Locate the cell with the specified text and output its [x, y] center coordinate. 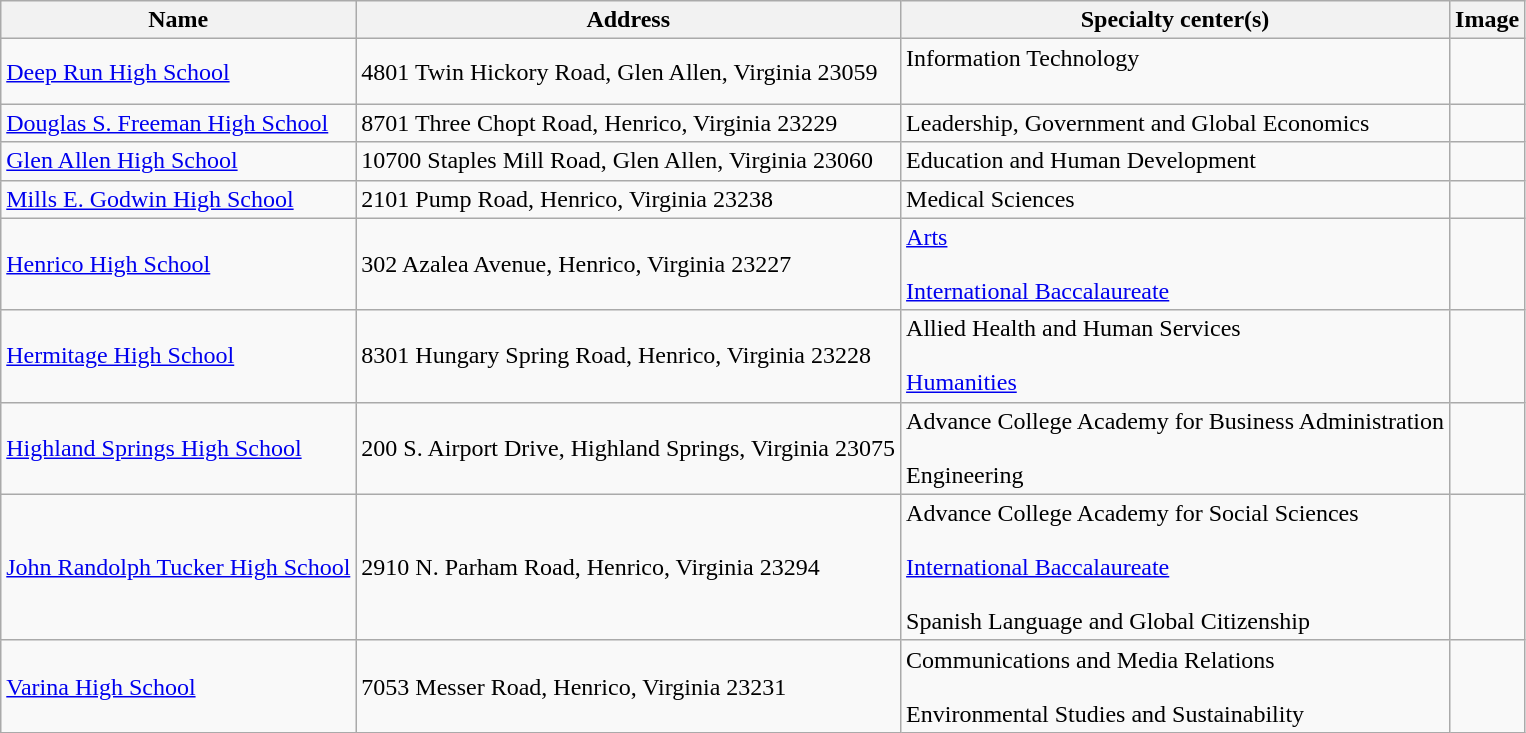
Glen Allen High School [178, 161]
Hermitage High School [178, 356]
302 Azalea Avenue, Henrico, Virginia 23227 [628, 264]
200 S. Airport Drive, Highland Springs, Virginia 23075 [628, 448]
John Randolph Tucker High School [178, 567]
Leadership, Government and Global Economics [1176, 123]
Specialty center(s) [1176, 20]
7053 Messer Road, Henrico, Virginia 23231 [628, 686]
2910 N. Parham Road, Henrico, Virginia 23294 [628, 567]
Name [178, 20]
Allied Health and Human ServicesHumanities [1176, 356]
Address [628, 20]
Education and Human Development [1176, 161]
8301 Hungary Spring Road, Henrico, Virginia 23228 [628, 356]
Advance College Academy for Business AdministrationEngineering [1176, 448]
Mills E. Godwin High School [178, 199]
Medical Sciences [1176, 199]
ArtsInternational Baccalaureate [1176, 264]
4801 Twin Hickory Road, Glen Allen, Virginia 23059 [628, 72]
10700 Staples Mill Road, Glen Allen, Virginia 23060 [628, 161]
Highland Springs High School [178, 448]
Deep Run High School [178, 72]
8701 Three Chopt Road, Henrico, Virginia 23229 [628, 123]
2101 Pump Road, Henrico, Virginia 23238 [628, 199]
Image [1488, 20]
Henrico High School [178, 264]
Douglas S. Freeman High School [178, 123]
Varina High School [178, 686]
Advance College Academy for Social SciencesInternational BaccalaureateSpanish Language and Global Citizenship [1176, 567]
Communications and Media RelationsEnvironmental Studies and Sustainability [1176, 686]
Information Technology [1176, 72]
